Pinpoint the cell where the given text exists, returning its [X, Y] midpoint coordinate. 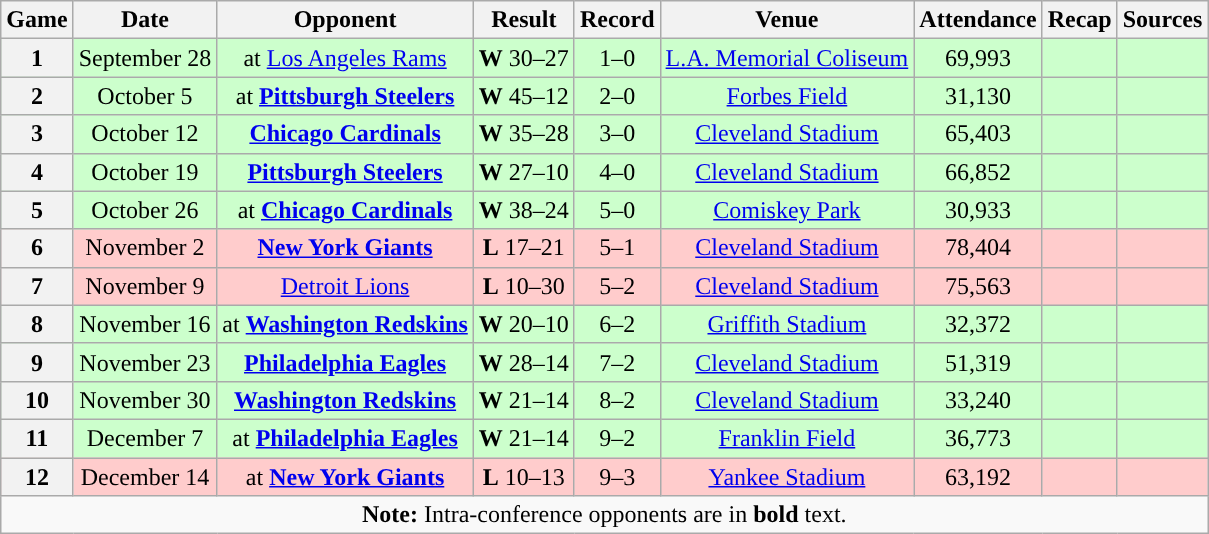
September 28 [145, 58]
at Pittsburgh Steelers [345, 96]
October 19 [145, 172]
Griffith Stadium [787, 324]
9 [37, 362]
10 [37, 400]
5–2 [617, 286]
Detroit Lions [345, 286]
L 10–13 [524, 477]
December 7 [145, 438]
8 [37, 324]
69,993 [978, 58]
November 9 [145, 286]
7 [37, 286]
7–2 [617, 362]
1 [37, 58]
5–0 [617, 210]
30,933 [978, 210]
Washington Redskins [345, 400]
Philadelphia Eagles [345, 362]
Attendance [978, 20]
12 [37, 477]
L 17–21 [524, 248]
3–0 [617, 134]
32,372 [978, 324]
Result [524, 20]
2 [37, 96]
November 16 [145, 324]
October 12 [145, 134]
Venue [787, 20]
at New York Giants [345, 477]
5 [37, 210]
Opponent [345, 20]
31,130 [978, 96]
75,563 [978, 286]
October 5 [145, 96]
W 35–28 [524, 134]
36,773 [978, 438]
Date [145, 20]
Comiskey Park [787, 210]
Forbes Field [787, 96]
65,403 [978, 134]
Chicago Cardinals [345, 134]
4 [37, 172]
78,404 [978, 248]
L.A. Memorial Coliseum [787, 58]
11 [37, 438]
1–0 [617, 58]
W 28–14 [524, 362]
December 14 [145, 477]
November 30 [145, 400]
Pittsburgh Steelers [345, 172]
63,192 [978, 477]
66,852 [978, 172]
W 38–24 [524, 210]
Franklin Field [787, 438]
6–2 [617, 324]
L 10–30 [524, 286]
Note: Intra-conference opponents are in bold text. [604, 515]
33,240 [978, 400]
W 30–27 [524, 58]
3 [37, 134]
at Los Angeles Rams [345, 58]
at Chicago Cardinals [345, 210]
New York Giants [345, 248]
8–2 [617, 400]
Sources [1162, 20]
October 26 [145, 210]
2–0 [617, 96]
November 2 [145, 248]
at Washington Redskins [345, 324]
Yankee Stadium [787, 477]
6 [37, 248]
9–3 [617, 477]
W 27–10 [524, 172]
W 20–10 [524, 324]
November 23 [145, 362]
4–0 [617, 172]
9–2 [617, 438]
Record [617, 20]
W 45–12 [524, 96]
at Philadelphia Eagles [345, 438]
Game [37, 20]
5–1 [617, 248]
Recap [1080, 20]
51,319 [978, 362]
